Return (x, y) of the center of cell containing provided text 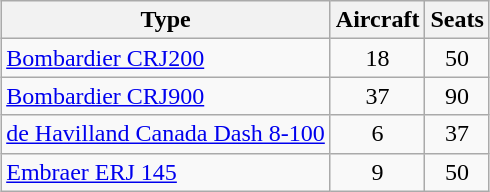
90 (457, 96)
9 (378, 172)
Seats (457, 20)
Bombardier CRJ200 (166, 58)
18 (378, 58)
Type (166, 20)
6 (378, 134)
Embraer ERJ 145 (166, 172)
Aircraft (378, 20)
de Havilland Canada Dash 8-100 (166, 134)
Bombardier CRJ900 (166, 96)
